For the text-containing cell, return its midpoint in (X, Y) coordinate format. 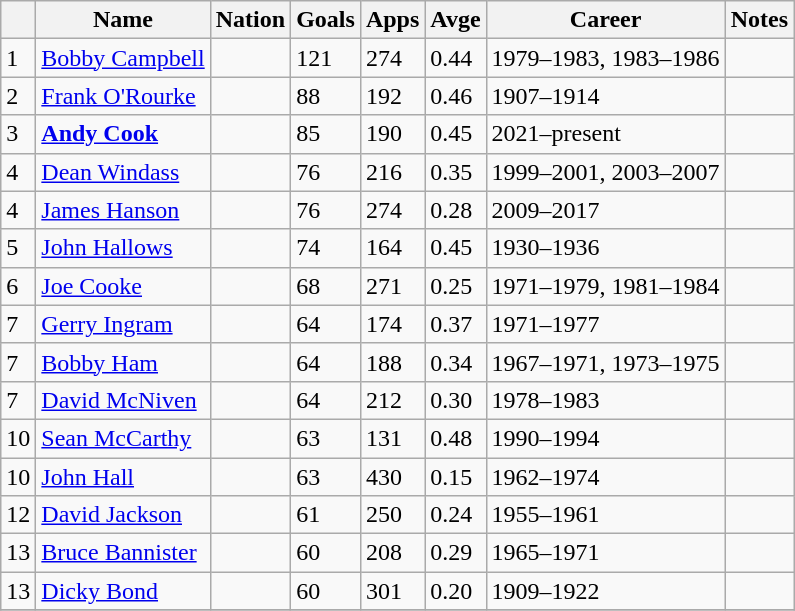
1907–1914 (606, 96)
Notes (759, 20)
0.34 (456, 362)
2021–present (606, 134)
85 (326, 134)
Sean McCarthy (123, 438)
1955–1961 (606, 515)
0.25 (456, 286)
1979–1983, 1983–1986 (606, 58)
Dean Windass (123, 172)
131 (392, 438)
John Hallows (123, 248)
David McNiven (123, 400)
0.48 (456, 438)
Gerry Ingram (123, 324)
David Jackson (123, 515)
John Hall (123, 477)
1967–1971, 1973–1975 (606, 362)
216 (392, 172)
1990–1994 (606, 438)
Apps (392, 20)
2 (18, 96)
301 (392, 591)
188 (392, 362)
1971–1977 (606, 324)
68 (326, 286)
12 (18, 515)
61 (326, 515)
1930–1936 (606, 248)
Name (123, 20)
430 (392, 477)
1999–2001, 2003–2007 (606, 172)
121 (326, 58)
74 (326, 248)
0.37 (456, 324)
Avge (456, 20)
Andy Cook (123, 134)
174 (392, 324)
271 (392, 286)
1971–1979, 1981–1984 (606, 286)
Frank O'Rourke (123, 96)
1962–1974 (606, 477)
James Hanson (123, 210)
0.29 (456, 553)
Bruce Bannister (123, 553)
250 (392, 515)
212 (392, 400)
1 (18, 58)
0.44 (456, 58)
Dicky Bond (123, 591)
88 (326, 96)
192 (392, 96)
0.28 (456, 210)
0.20 (456, 591)
2009–2017 (606, 210)
Goals (326, 20)
Bobby Ham (123, 362)
0.46 (456, 96)
1909–1922 (606, 591)
0.15 (456, 477)
Career (606, 20)
190 (392, 134)
208 (392, 553)
0.24 (456, 515)
Bobby Campbell (123, 58)
1978–1983 (606, 400)
Joe Cooke (123, 286)
3 (18, 134)
6 (18, 286)
Nation (250, 20)
164 (392, 248)
1965–1971 (606, 553)
0.30 (456, 400)
5 (18, 248)
0.35 (456, 172)
